Detect which cell encompasses the target text, then output its (X, Y) center coordinate. 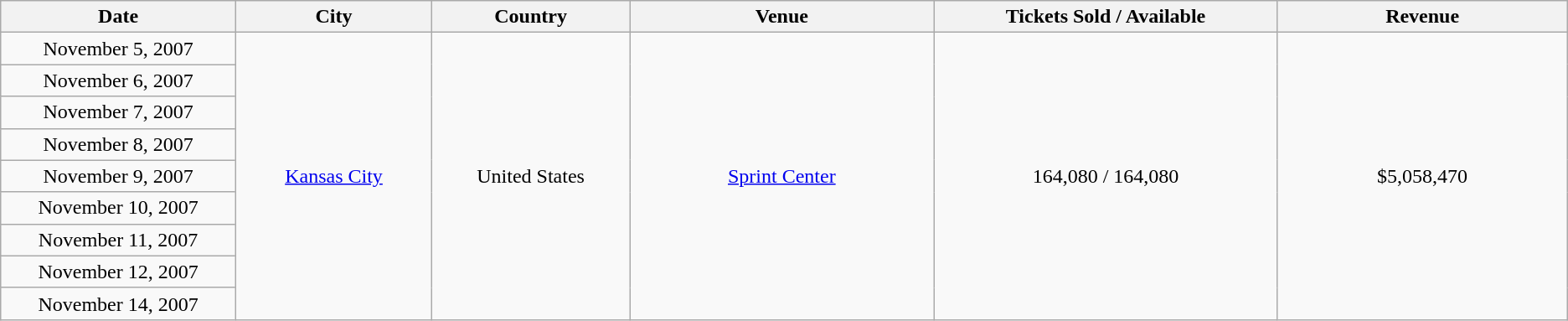
$5,058,470 (1422, 176)
Sprint Center (782, 176)
Tickets Sold / Available (1106, 17)
November 7, 2007 (119, 112)
November 11, 2007 (119, 240)
Country (531, 17)
Revenue (1422, 17)
November 6, 2007 (119, 80)
November 14, 2007 (119, 303)
November 9, 2007 (119, 176)
United States (531, 176)
Date (119, 17)
November 8, 2007 (119, 144)
Kansas City (333, 176)
November 5, 2007 (119, 49)
City (333, 17)
November 12, 2007 (119, 272)
November 10, 2007 (119, 208)
164,080 / 164,080 (1106, 176)
Venue (782, 17)
